Detect which cell encompasses the target text, then output its (x, y) center coordinate. 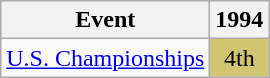
U.S. Championships (106, 58)
1994 (240, 20)
4th (240, 58)
Event (106, 20)
